Return (X, Y) of the center of cell containing provided text 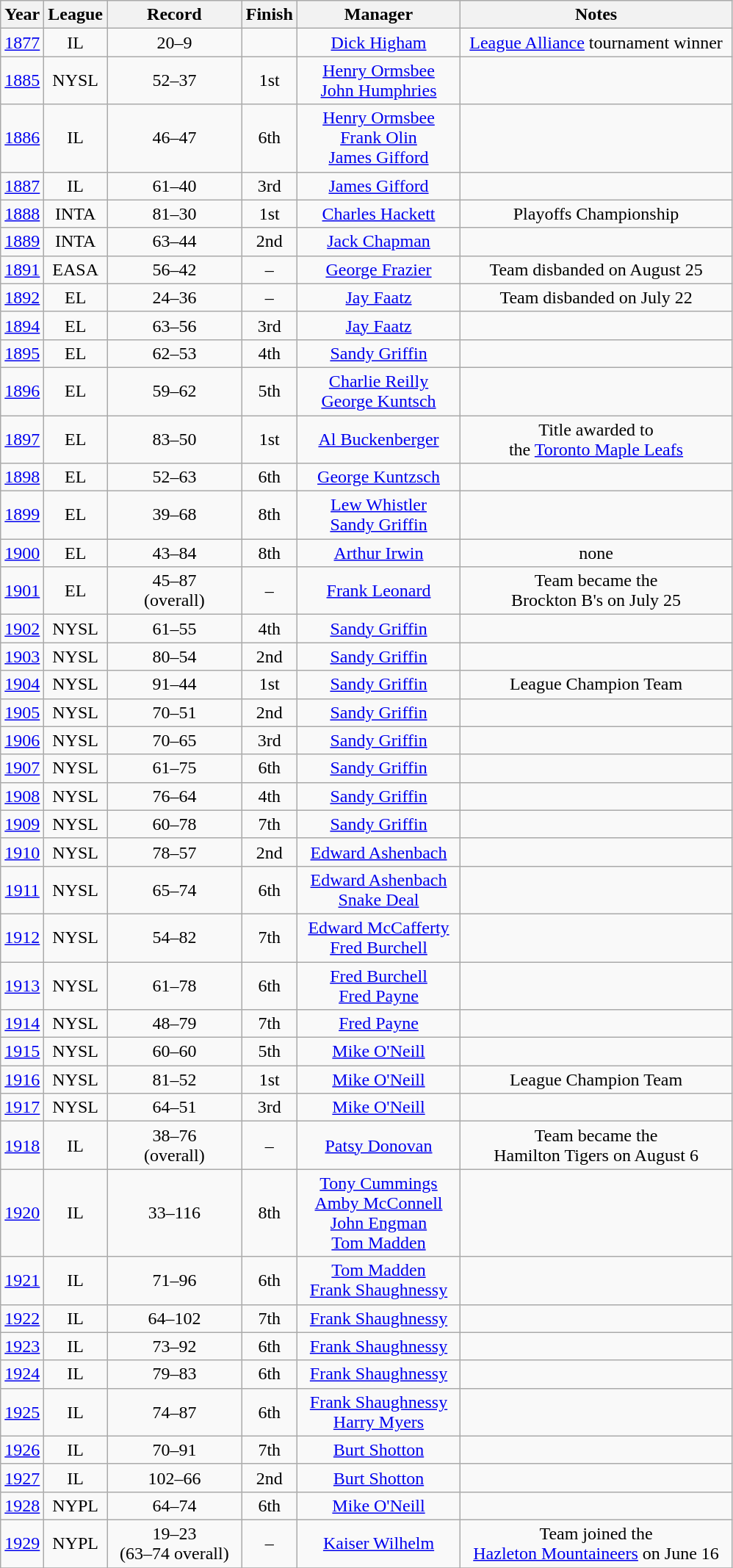
1917 (22, 1108)
1896 (22, 391)
1889 (22, 242)
Title awarded tothe Toronto Maple Leafs (596, 439)
83–50 (175, 439)
1921 (22, 1281)
Finish (269, 15)
1897 (22, 439)
Year (22, 15)
60–60 (175, 1052)
39–68 (175, 516)
1923 (22, 1346)
Playoffs Championship (596, 214)
Edward Ashenbach (378, 852)
1904 (22, 684)
64–102 (175, 1318)
43–84 (175, 553)
64–74 (175, 1506)
52–63 (175, 477)
Record (175, 15)
Charles Hackett (378, 214)
61–40 (175, 186)
1892 (22, 297)
Dick Higham (378, 43)
73–92 (175, 1346)
1907 (22, 768)
1894 (22, 325)
1922 (22, 1318)
1911 (22, 890)
1891 (22, 270)
1903 (22, 657)
Al Buckenberger (378, 439)
1926 (22, 1450)
63–56 (175, 325)
1913 (22, 986)
Team disbanded on August 25 (596, 270)
none (596, 553)
61–55 (175, 629)
1914 (22, 1024)
Manager (378, 15)
League Alliance tournament winner (596, 43)
20–9 (175, 43)
1906 (22, 740)
74–87 (175, 1412)
Arthur Irwin (378, 553)
Henry OrmsbeeFrank OlinJames Gifford (378, 138)
1918 (22, 1146)
Lew WhistlerSandy Griffin (378, 516)
Tony CummingsAmby McConnell John EngmanTom Madden (378, 1213)
Team became theBrockton B's on July 25 (596, 590)
59–62 (175, 391)
Henry OrmsbeeJohn Humphries (378, 81)
Team became theHamilton Tigers on August 6 (596, 1146)
1927 (22, 1478)
Kaiser Wilhelm (378, 1544)
Notes (596, 15)
1908 (22, 796)
James Gifford (378, 186)
Charlie ReillyGeorge Kuntsch (378, 391)
62–53 (175, 353)
1929 (22, 1544)
91–44 (175, 684)
1905 (22, 712)
George Kuntzsch (378, 477)
1885 (22, 81)
54–82 (175, 937)
1898 (22, 477)
46–47 (175, 138)
1924 (22, 1374)
Jack Chapman (378, 242)
81–52 (175, 1080)
Frank Leonard (378, 590)
102–66 (175, 1478)
1895 (22, 353)
Team joined the Hazleton Mountaineers on June 16 (596, 1544)
1916 (22, 1080)
71–96 (175, 1281)
Edward McCaffertyFred Burchell (378, 937)
1899 (22, 516)
33–116 (175, 1213)
1901 (22, 590)
Frank ShaughnessyHarry Myers (378, 1412)
1877 (22, 43)
19–23 (63–74 overall) (175, 1544)
George Frazier (378, 270)
Fred Payne (378, 1024)
56–42 (175, 270)
1902 (22, 629)
EASA (76, 270)
1886 (22, 138)
78–57 (175, 852)
70–65 (175, 740)
80–54 (175, 657)
70–51 (175, 712)
1920 (22, 1213)
65–74 (175, 890)
38–76(overall) (175, 1146)
76–64 (175, 796)
Patsy Donovan (378, 1146)
61–78 (175, 986)
Fred BurchellFred Payne (378, 986)
61–75 (175, 768)
1928 (22, 1506)
Tom MaddenFrank Shaughnessy (378, 1281)
Edward AshenbachSnake Deal (378, 890)
52–37 (175, 81)
1909 (22, 824)
League (76, 15)
1888 (22, 214)
1900 (22, 553)
1887 (22, 186)
1915 (22, 1052)
1910 (22, 852)
64–51 (175, 1108)
70–91 (175, 1450)
81–30 (175, 214)
1912 (22, 937)
24–36 (175, 297)
Team disbanded on July 22 (596, 297)
48–79 (175, 1024)
63–44 (175, 242)
1925 (22, 1412)
79–83 (175, 1374)
60–78 (175, 824)
45–87(overall) (175, 590)
